Search for the cell housing the specified text and yield its [x, y] center coordinate. 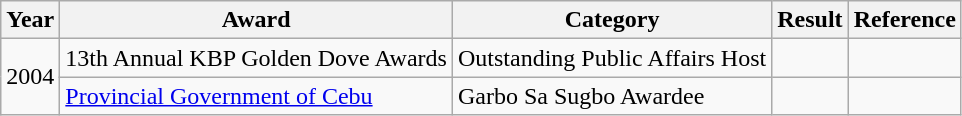
Garbo Sa Sugbo Awardee [612, 96]
Result [810, 20]
Provincial Government of Cebu [256, 96]
2004 [30, 77]
Award [256, 20]
Category [612, 20]
13th Annual KBP Golden Dove Awards [256, 58]
Outstanding Public Affairs Host [612, 58]
Year [30, 20]
Reference [904, 20]
